Pinpoint the cell where the given text exists, returning its [x, y] midpoint coordinate. 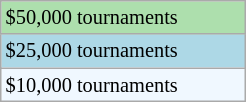
$50,000 tournaments [124, 17]
$25,000 tournaments [124, 51]
$10,000 tournaments [124, 85]
